Locate the cell with the specified text and output its (x, y) center coordinate. 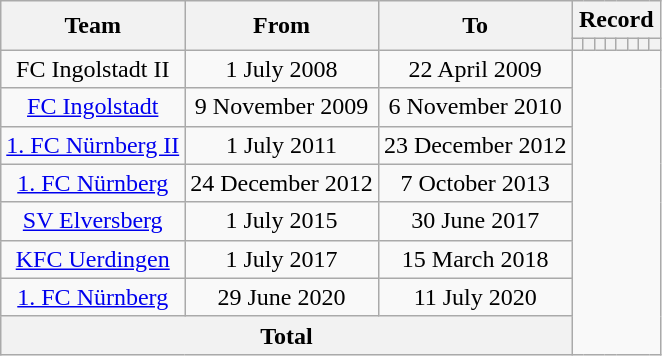
1 July 2015 (282, 221)
To (475, 26)
9 November 2009 (282, 107)
22 April 2009 (475, 69)
FC Ingolstadt (93, 107)
6 November 2010 (475, 107)
From (282, 26)
1. FC Nürnberg II (93, 145)
KFC Uerdingen (93, 259)
Total (286, 335)
7 October 2013 (475, 183)
Record (616, 20)
23 December 2012 (475, 145)
FC Ingolstadt II (93, 69)
24 December 2012 (282, 183)
1 July 2011 (282, 145)
15 March 2018 (475, 259)
29 June 2020 (282, 297)
SV Elversberg (93, 221)
Team (93, 26)
11 July 2020 (475, 297)
30 June 2017 (475, 221)
1 July 2017 (282, 259)
1 July 2008 (282, 69)
